Determine the (x, y) coordinate at the center of the cell enclosing the given text.  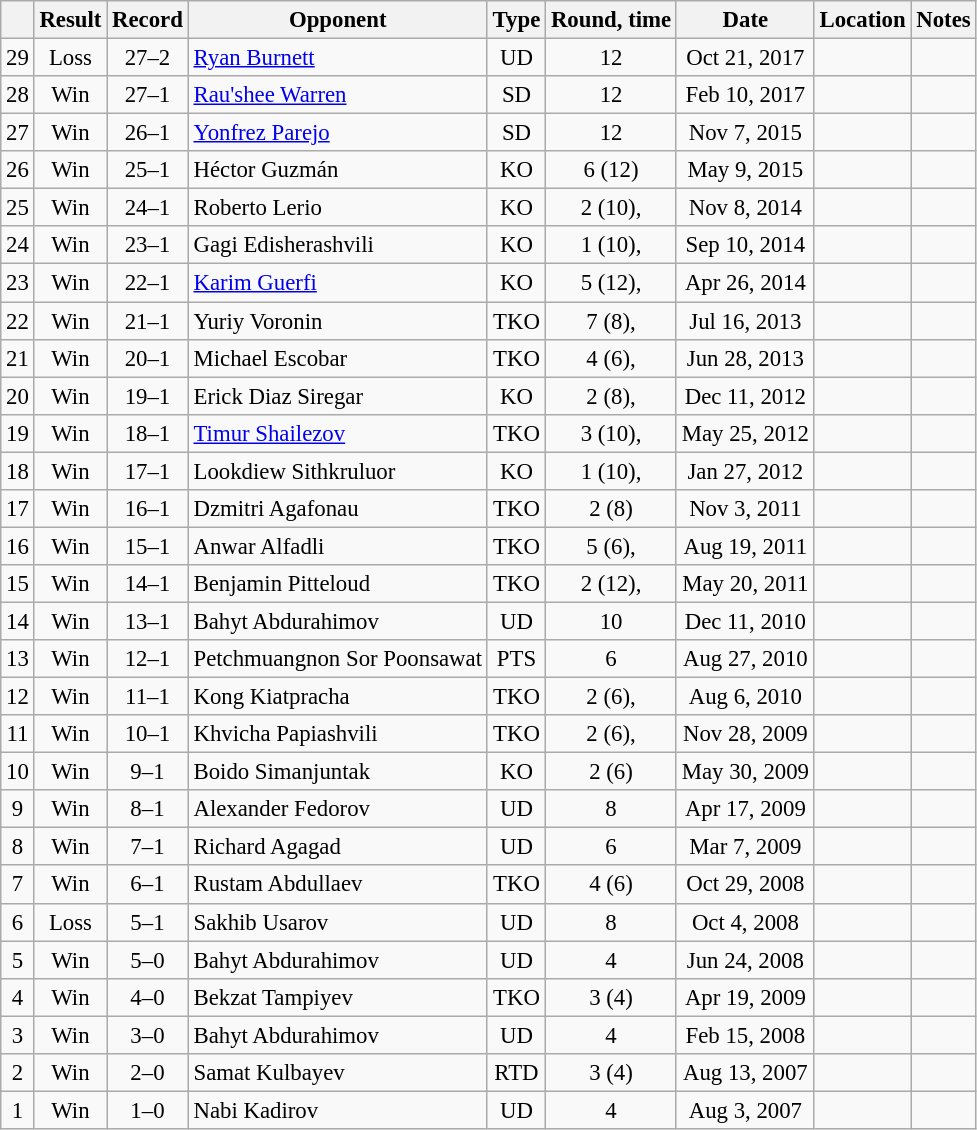
Rustam Abdullaev (338, 885)
3–0 (148, 1035)
Lookdiew Sithkruluor (338, 471)
6 (12) (612, 170)
Nov 3, 2011 (745, 509)
22 (18, 321)
2–0 (148, 1073)
May 20, 2011 (745, 584)
12–1 (148, 659)
11–1 (148, 697)
3 (18, 1035)
29 (18, 58)
Sep 10, 2014 (745, 245)
7–1 (148, 847)
Dec 11, 2012 (745, 396)
Aug 3, 2007 (745, 1110)
28 (18, 95)
RTD (516, 1073)
Kong Kiatpracha (338, 697)
Notes (944, 20)
Anwar Alfadli (338, 546)
25 (18, 208)
20–1 (148, 358)
Benjamin Pitteloud (338, 584)
13 (18, 659)
Erick Diaz Siregar (338, 396)
Yonfrez Parejo (338, 133)
9 (18, 809)
Karim Guerfi (338, 283)
Aug 27, 2010 (745, 659)
19–1 (148, 396)
5 (12), (612, 283)
Timur Shailezov (338, 433)
4 (6) (612, 885)
Mar 7, 2009 (745, 847)
10–1 (148, 734)
Round, time (612, 20)
23 (18, 283)
23–1 (148, 245)
Apr 17, 2009 (745, 809)
Aug 13, 2007 (745, 1073)
6–1 (148, 885)
May 9, 2015 (745, 170)
18 (18, 471)
Location (862, 20)
4 (6), (612, 358)
Oct 29, 2008 (745, 885)
17 (18, 509)
2 (12), (612, 584)
Apr 19, 2009 (745, 997)
Nabi Kadirov (338, 1110)
5 (18, 960)
Feb 10, 2017 (745, 95)
25–1 (148, 170)
Nov 28, 2009 (745, 734)
16 (18, 546)
2 (10), (612, 208)
5 (6), (612, 546)
Record (148, 20)
8–1 (148, 809)
Michael Escobar (338, 358)
26–1 (148, 133)
14–1 (148, 584)
2 (8), (612, 396)
Richard Agagad (338, 847)
May 30, 2009 (745, 772)
26 (18, 170)
Apr 26, 2014 (745, 283)
15 (18, 584)
Boido Simanjuntak (338, 772)
Dzmitri Agafonau (338, 509)
Dec 11, 2010 (745, 621)
Nov 7, 2015 (745, 133)
Khvicha Papiashvili (338, 734)
Aug 19, 2011 (745, 546)
Samat Kulbayev (338, 1073)
7 (8), (612, 321)
Date (745, 20)
27 (18, 133)
Aug 6, 2010 (745, 697)
21 (18, 358)
7 (18, 885)
Bekzat Tampiyev (338, 997)
15–1 (148, 546)
Ryan Burnett (338, 58)
Petchmuangnon Sor Poonsawat (338, 659)
Roberto Lerio (338, 208)
27–2 (148, 58)
Feb 15, 2008 (745, 1035)
5–1 (148, 922)
18–1 (148, 433)
Jan 27, 2012 (745, 471)
Sakhib Usarov (338, 922)
2 (18, 1073)
Rau'shee Warren (338, 95)
2 (8) (612, 509)
Result (70, 20)
2 (6) (612, 772)
Oct 21, 2017 (745, 58)
PTS (516, 659)
27–1 (148, 95)
17–1 (148, 471)
May 25, 2012 (745, 433)
1–0 (148, 1110)
21–1 (148, 321)
Jun 28, 2013 (745, 358)
Nov 8, 2014 (745, 208)
11 (18, 734)
4–0 (148, 997)
Yuriy Voronin (338, 321)
Héctor Guzmán (338, 170)
13–1 (148, 621)
19 (18, 433)
1 (18, 1110)
3 (10), (612, 433)
Opponent (338, 20)
Oct 4, 2008 (745, 922)
5–0 (148, 960)
Alexander Fedorov (338, 809)
20 (18, 396)
14 (18, 621)
Jul 16, 2013 (745, 321)
24 (18, 245)
Gagi Edisherashvili (338, 245)
24–1 (148, 208)
16–1 (148, 509)
Type (516, 20)
22–1 (148, 283)
9–1 (148, 772)
Jun 24, 2008 (745, 960)
